Locate the cell with the specified text and output its (X, Y) center coordinate. 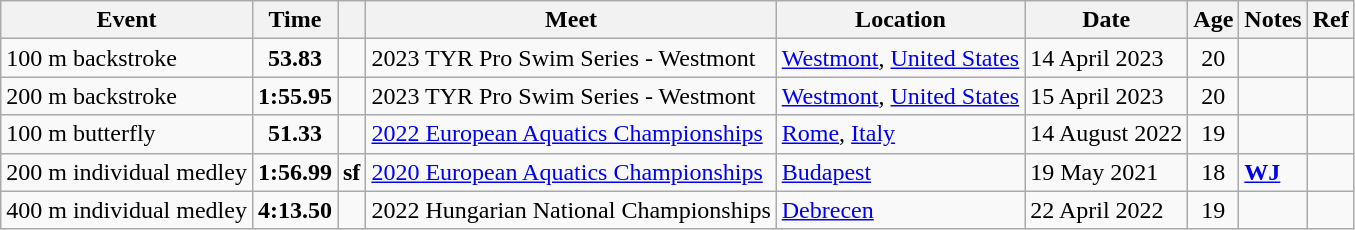
1:55.95 (294, 96)
1:56.99 (294, 172)
2020 European Aquatics Championships (571, 172)
Meet (571, 20)
4:13.50 (294, 210)
14 April 2023 (1106, 58)
Rome, Italy (900, 134)
2022 European Aquatics Championships (571, 134)
Location (900, 20)
Event (127, 20)
22 April 2022 (1106, 210)
Age (1214, 20)
2022 Hungarian National Championships (571, 210)
14 August 2022 (1106, 134)
Debrecen (900, 210)
400 m individual medley (127, 210)
Date (1106, 20)
Time (294, 20)
WJ (1273, 172)
100 m butterfly (127, 134)
18 (1214, 172)
Budapest (900, 172)
53.83 (294, 58)
15 April 2023 (1106, 96)
Ref (1330, 20)
200 m individual medley (127, 172)
200 m backstroke (127, 96)
19 May 2021 (1106, 172)
Notes (1273, 20)
100 m backstroke (127, 58)
sf (352, 172)
51.33 (294, 134)
